For the text-containing cell, return its midpoint in [x, y] coordinate format. 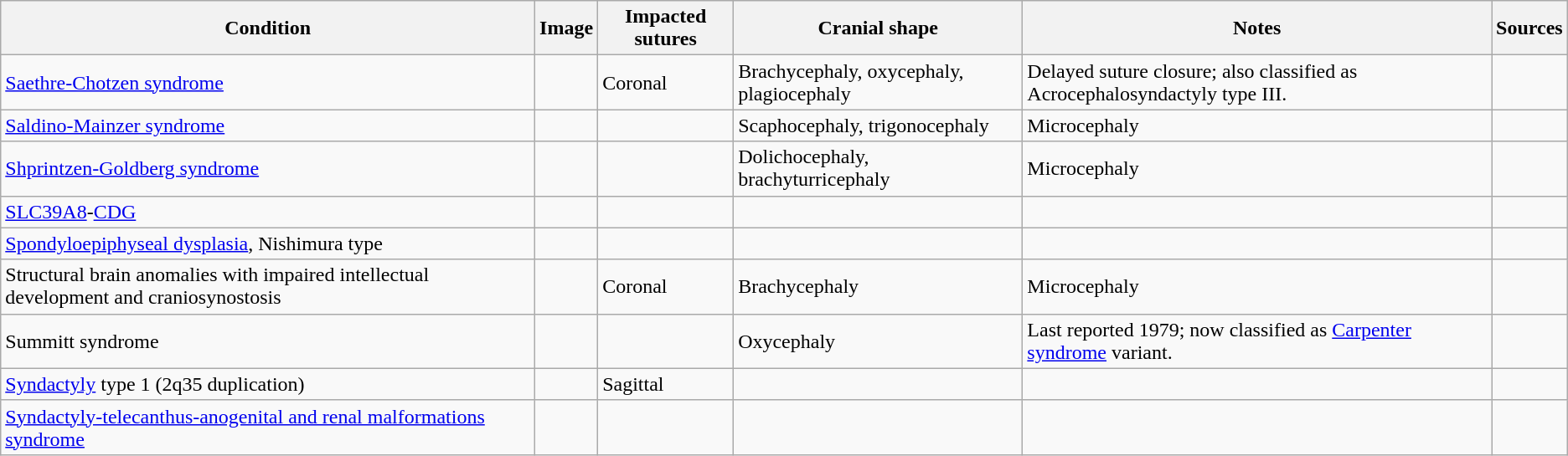
Notes [1257, 28]
Brachycephaly [878, 286]
Condition [268, 28]
Oxycephaly [878, 341]
Image [566, 28]
Scaphocephaly, trigonocephaly [878, 126]
Summitt syndrome [268, 341]
Sources [1529, 28]
Structural brain anomalies with impaired intellectual development and craniosynostosis [268, 286]
Last reported 1979; now classified as Carpenter syndrome variant. [1257, 341]
Saethre-Chotzen syndrome [268, 82]
Dolichocephaly, brachyturricephaly [878, 169]
Syndactyly-telecanthus-anogenital and renal malformations syndrome [268, 427]
Syndactyly type 1 (2q35 duplication) [268, 384]
SLC39A8-CDG [268, 212]
Saldino-Mainzer syndrome [268, 126]
Impacted sutures [666, 28]
Cranial shape [878, 28]
Sagittal [666, 384]
Shprintzen-Goldberg syndrome [268, 169]
Brachycephaly, oxycephaly, plagiocephaly [878, 82]
Spondyloepiphyseal dysplasia, Nishimura type [268, 243]
Delayed suture closure; also classified as Acrocephalosyndactyly type III. [1257, 82]
